For the text-containing cell, return its midpoint in [X, Y] coordinate format. 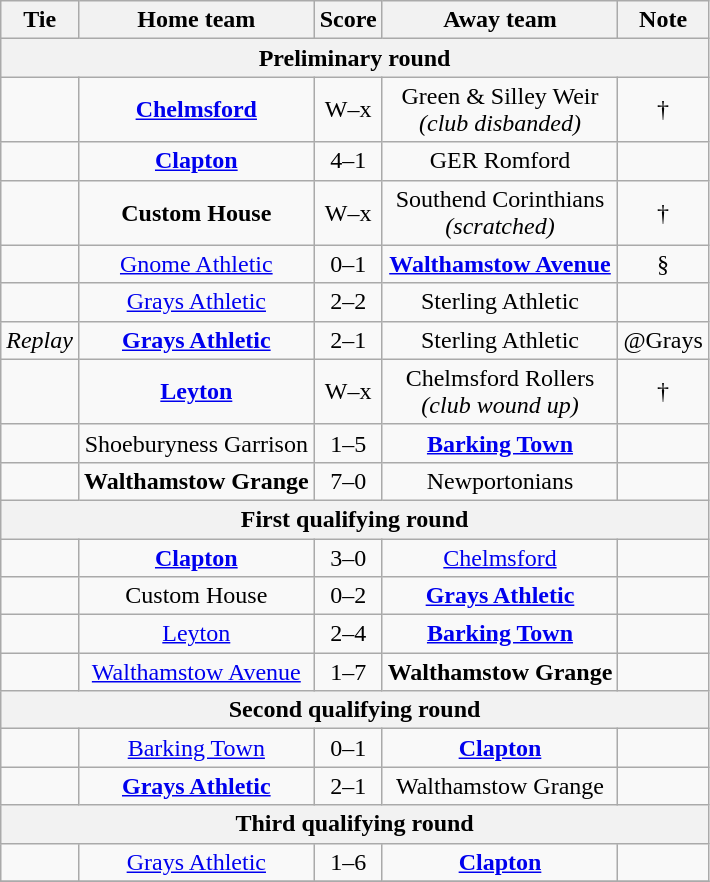
7–0 [348, 481]
First qualifying round [355, 519]
Green & Silley Weir(club disbanded) [500, 110]
Gnome Athletic [196, 264]
GER Romford [500, 161]
Preliminary round [355, 58]
Replay [40, 340]
1–7 [348, 672]
3–0 [348, 557]
1–5 [348, 443]
Southend Corinthians(scratched) [500, 212]
1–6 [348, 862]
2–2 [348, 302]
@Grays [663, 340]
Newportonians [500, 481]
Tie [40, 20]
2–4 [348, 634]
Chelmsford Rollers(club wound up) [500, 392]
Home team [196, 20]
Score [348, 20]
Shoeburyness Garrison [196, 443]
Second qualifying round [355, 710]
Away team [500, 20]
§ [663, 264]
Third qualifying round [355, 824]
4–1 [348, 161]
0–2 [348, 596]
Note [663, 20]
